Search for the cell housing the specified text and yield its [x, y] center coordinate. 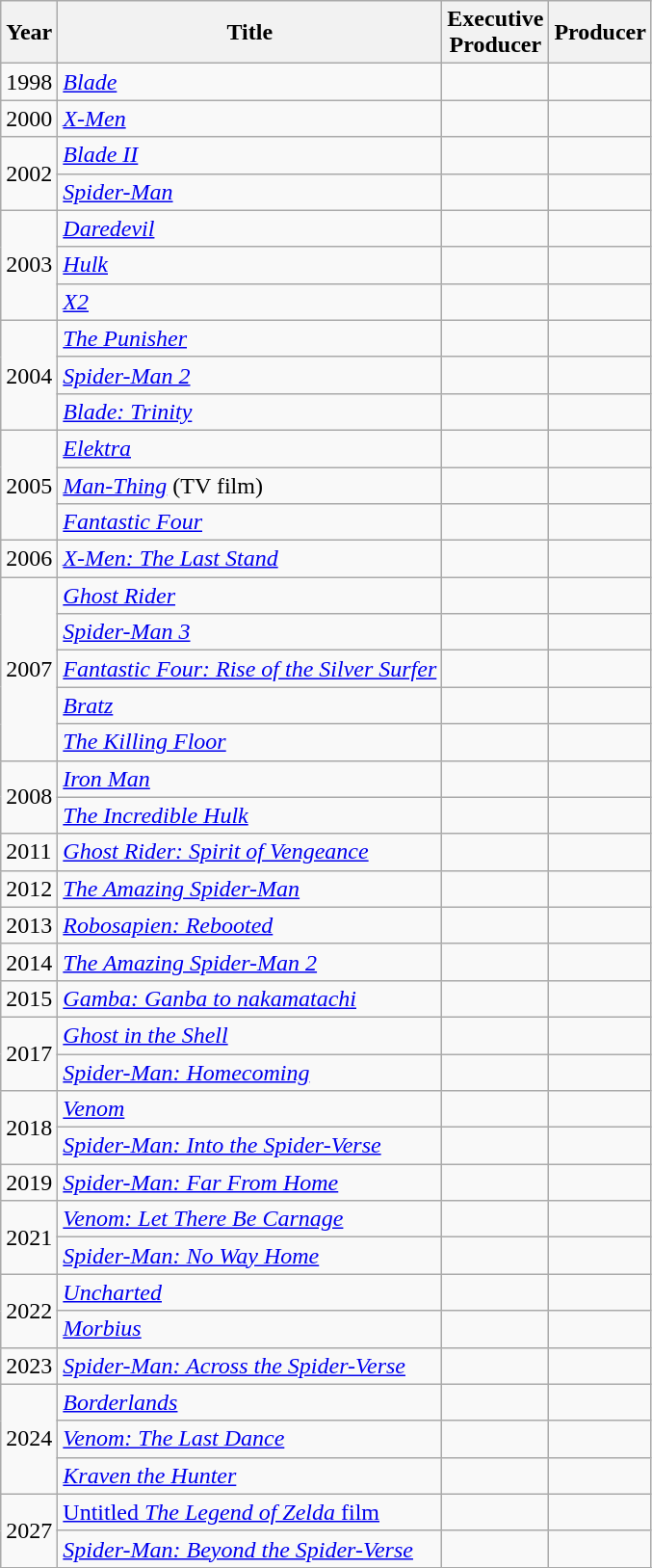
Spider-Man: No Way Home [250, 1256]
Venom [250, 1109]
The Punisher [250, 338]
Spider-Man: Beyond the Spider-Verse [250, 1549]
Venom: Let There Be Carnage [250, 1219]
2027 [29, 1530]
2019 [29, 1183]
The Killing Floor [250, 742]
Morbius [250, 1329]
Borderlands [250, 1402]
Fantastic Four [250, 522]
X2 [250, 302]
Ghost in the Shell [250, 1035]
2024 [29, 1439]
Spider-Man: Homecoming [250, 1073]
ExecutiveProducer [495, 33]
Spider-Man 3 [250, 632]
Iron Man [250, 779]
Gamba: Ganba to nakamatachi [250, 998]
2003 [29, 265]
Blade [250, 82]
2022 [29, 1311]
Producer [601, 33]
2012 [29, 889]
Uncharted [250, 1292]
Spider-Man: Into the Spider-Verse [250, 1146]
Robosapien: Rebooted [250, 925]
2002 [29, 173]
X-Men: The Last Stand [250, 559]
Untitled The Legend of Zelda film [250, 1512]
Elektra [250, 448]
2000 [29, 119]
Ghost Rider [250, 596]
2018 [29, 1128]
2008 [29, 797]
2011 [29, 852]
Hulk [250, 265]
1998 [29, 82]
2005 [29, 485]
Daredevil [250, 228]
2006 [29, 559]
Spider-Man: Across the Spider-Verse [250, 1366]
The Amazing Spider-Man [250, 889]
X-Men [250, 119]
2004 [29, 375]
Spider-Man: Far From Home [250, 1183]
2021 [29, 1237]
Spider-Man [250, 192]
2007 [29, 669]
2013 [29, 925]
Spider-Man 2 [250, 375]
2015 [29, 998]
Year [29, 33]
Ghost Rider: Spirit of Vengeance [250, 852]
Venom: The Last Dance [250, 1439]
Title [250, 33]
Bratz [250, 705]
The Amazing Spider-Man 2 [250, 962]
2023 [29, 1366]
Fantastic Four: Rise of the Silver Surfer [250, 669]
Blade: Trinity [250, 412]
2014 [29, 962]
The Incredible Hulk [250, 815]
2017 [29, 1053]
Kraven the Hunter [250, 1475]
Man-Thing (TV film) [250, 485]
Blade II [250, 155]
